Capture the cell that displays the provided text and extract its (x, y) central coordinate. 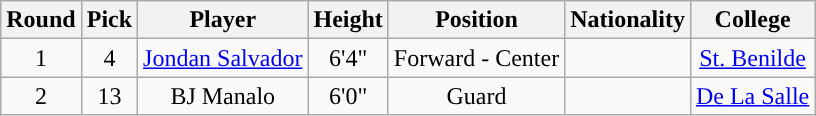
College (752, 20)
Jondan Salvador (223, 58)
4 (109, 58)
Player (223, 20)
6'4" (348, 58)
Forward - Center (476, 58)
Guard (476, 96)
Round (41, 20)
De La Salle (752, 96)
6'0" (348, 96)
1 (41, 58)
Position (476, 20)
2 (41, 96)
Height (348, 20)
St. Benilde (752, 58)
BJ Manalo (223, 96)
Pick (109, 20)
Nationality (628, 20)
13 (109, 96)
